From the cell containing the given text, extract its center point as (x, y) coordinate. 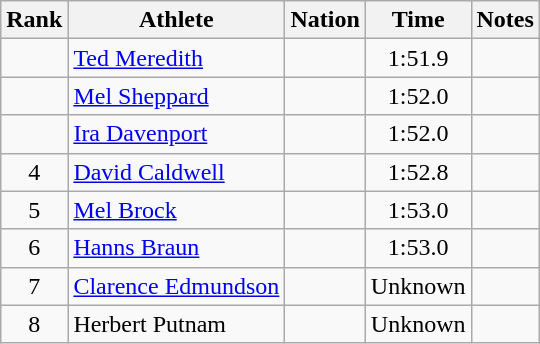
Athlete (176, 20)
Mel Brock (176, 210)
Rank (34, 20)
6 (34, 248)
1:52.8 (418, 172)
Nation (325, 20)
Clarence Edmundson (176, 286)
Ted Meredith (176, 58)
Hanns Braun (176, 248)
8 (34, 324)
Herbert Putnam (176, 324)
Time (418, 20)
David Caldwell (176, 172)
Notes (505, 20)
1:51.9 (418, 58)
4 (34, 172)
5 (34, 210)
Ira Davenport (176, 134)
Mel Sheppard (176, 96)
7 (34, 286)
